Identify which cell holds the provided text, then report its [X, Y] central coordinate. 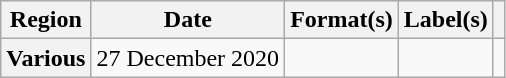
Label(s) [446, 20]
Date [188, 20]
Format(s) [342, 20]
27 December 2020 [188, 58]
Region [46, 20]
Various [46, 58]
